Output the [x, y] coordinate of the center of the cell containing the given text.  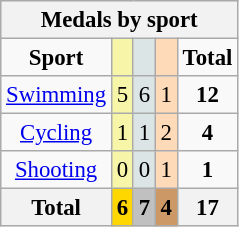
Swimming [56, 95]
Medals by sport [120, 20]
Sport [56, 58]
17 [207, 208]
7 [144, 208]
2 [166, 133]
5 [122, 95]
Shooting [56, 170]
12 [207, 95]
Cycling [56, 133]
